For the text-containing cell, return its midpoint in [X, Y] coordinate format. 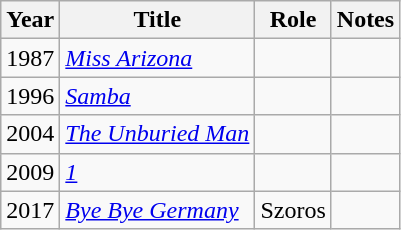
Role [293, 20]
1987 [30, 58]
1996 [30, 96]
Szoros [293, 210]
Samba [158, 96]
2009 [30, 172]
2004 [30, 134]
Bye Bye Germany [158, 210]
Miss Arizona [158, 58]
1 [158, 172]
Title [158, 20]
The Unburied Man [158, 134]
Year [30, 20]
2017 [30, 210]
Notes [365, 20]
